Capture the cell that displays the provided text and extract its [X, Y] central coordinate. 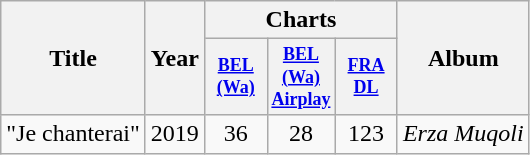
BEL(Wa) [236, 77]
FRADL [366, 77]
28 [301, 134]
BEL(Wa)Airplay [301, 77]
Charts [300, 20]
Year [174, 58]
"Je chanterai" [74, 134]
123 [366, 134]
Erza Muqoli [463, 134]
36 [236, 134]
2019 [174, 134]
Album [463, 58]
Title [74, 58]
